Find where the given text appears and provide that cell's center as (X, Y) coordinate. 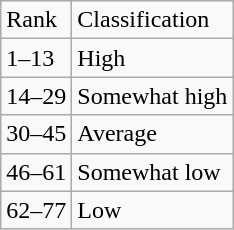
Rank (36, 20)
Somewhat low (152, 172)
Average (152, 134)
30–45 (36, 134)
62–77 (36, 210)
1–13 (36, 58)
Somewhat high (152, 96)
14–29 (36, 96)
Low (152, 210)
Classification (152, 20)
46–61 (36, 172)
High (152, 58)
